Provide the [X, Y] coordinate of the cell's center where the given text is located.  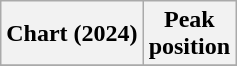
Peakposition [189, 34]
Chart (2024) [72, 34]
